Scan for the cell matching the given text and deliver its (x, y) coordinate at center. 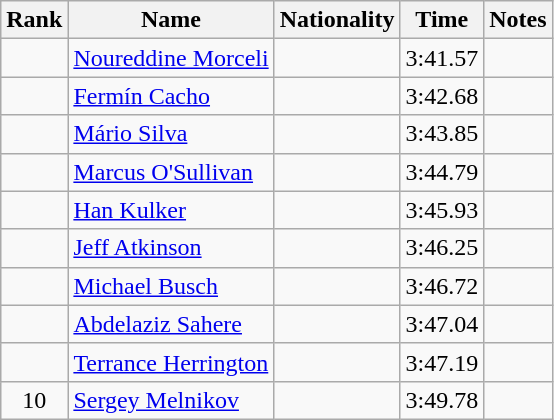
3:45.93 (442, 210)
Nationality (337, 20)
Jeff Atkinson (171, 248)
10 (34, 400)
Rank (34, 20)
Noureddine Morceli (171, 58)
3:47.04 (442, 324)
3:47.19 (442, 362)
3:49.78 (442, 400)
Terrance Herrington (171, 362)
Sergey Melnikov (171, 400)
Marcus O'Sullivan (171, 172)
Time (442, 20)
3:46.72 (442, 286)
3:42.68 (442, 96)
3:43.85 (442, 134)
Name (171, 20)
Fermín Cacho (171, 96)
3:41.57 (442, 58)
Notes (518, 20)
Michael Busch (171, 286)
Mário Silva (171, 134)
Abdelaziz Sahere (171, 324)
3:44.79 (442, 172)
Han Kulker (171, 210)
3:46.25 (442, 248)
